Search for the cell housing the specified text and yield its [X, Y] center coordinate. 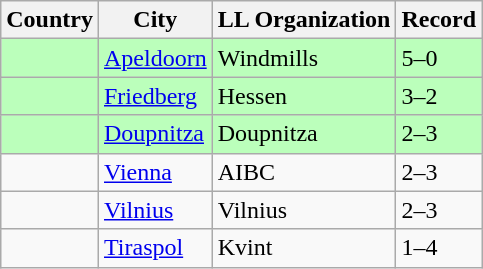
Country [50, 20]
Kvint [304, 248]
3–2 [439, 96]
Tiraspol [155, 248]
City [155, 20]
Windmills [304, 58]
1–4 [439, 248]
Record [439, 20]
Hessen [304, 96]
5–0 [439, 58]
Friedberg [155, 96]
Vienna [155, 172]
Apeldoorn [155, 58]
LL Organization [304, 20]
AIBC [304, 172]
